Scan for the cell matching the given text and deliver its [X, Y] coordinate at center. 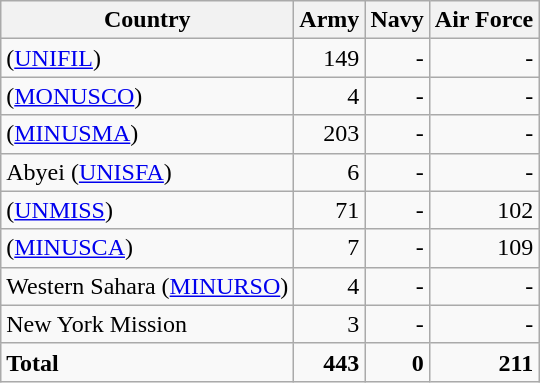
0 [397, 362]
Western Sahara (MINURSO) [148, 286]
(MINUSMA) [148, 134]
Country [148, 20]
Army [330, 20]
Air Force [484, 20]
109 [484, 248]
Navy [397, 20]
211 [484, 362]
New York Mission [148, 324]
(MONUSCO) [148, 96]
Abyei (UNISFA) [148, 172]
203 [330, 134]
443 [330, 362]
(UNMISS) [148, 210]
149 [330, 58]
7 [330, 248]
Total [148, 362]
(MINUSCA) [148, 248]
(UNIFIL) [148, 58]
6 [330, 172]
71 [330, 210]
3 [330, 324]
102 [484, 210]
